Scan for the cell matching the given text and deliver its (x, y) coordinate at center. 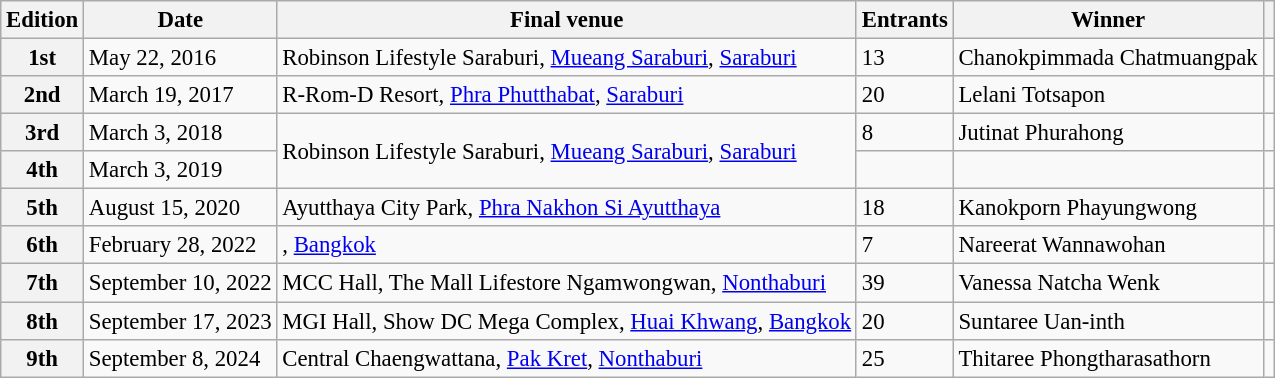
Chanokpimmada Chatmuangpak (1108, 58)
August 15, 2020 (180, 208)
5th (42, 208)
September 17, 2023 (180, 321)
Lelani Totsapon (1108, 95)
Winner (1108, 20)
R-Rom-D Resort, Phra Phutthabat, Saraburi (566, 95)
18 (904, 208)
March 19, 2017 (180, 95)
Nareerat Wannawohan (1108, 245)
25 (904, 358)
March 3, 2019 (180, 170)
September 10, 2022 (180, 283)
Vanessa Natcha Wenk (1108, 283)
MGI Hall, Show DC Mega Complex, Huai Khwang, Bangkok (566, 321)
September 8, 2024 (180, 358)
4th (42, 170)
13 (904, 58)
3rd (42, 133)
7 (904, 245)
7th (42, 283)
, Bangkok (566, 245)
Final venue (566, 20)
8th (42, 321)
Date (180, 20)
Entrants (904, 20)
May 22, 2016 (180, 58)
Edition (42, 20)
MCC Hall, The Mall Lifestore Ngamwongwan, Nonthaburi (566, 283)
8 (904, 133)
February 28, 2022 (180, 245)
Jutinat Phurahong (1108, 133)
Suntaree Uan-inth (1108, 321)
March 3, 2018 (180, 133)
Ayutthaya City Park, Phra Nakhon Si Ayutthaya (566, 208)
39 (904, 283)
1st (42, 58)
Thitaree Phongtharasathorn (1108, 358)
Central Chaengwattana, Pak Kret, Nonthaburi (566, 358)
6th (42, 245)
Kanokporn Phayungwong (1108, 208)
2nd (42, 95)
9th (42, 358)
